Output the [X, Y] coordinate of the center of the cell containing the given text.  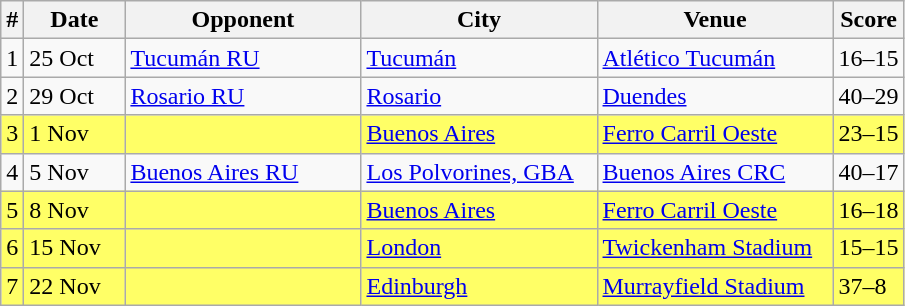
29 Oct [74, 96]
40–17 [868, 172]
Murrayfield Stadium [715, 286]
15 Nov [74, 248]
37–8 [868, 286]
5 Nov [74, 172]
Rosario [479, 96]
6 [12, 248]
Tucumán RU [243, 58]
Buenos Aires RU [243, 172]
Los Polvorines, GBA [479, 172]
Opponent [243, 20]
Buenos Aires CRC [715, 172]
7 [12, 286]
1 [12, 58]
London [479, 248]
Venue [715, 20]
15–15 [868, 248]
23–15 [868, 134]
Atlético Tucumán [715, 58]
1 Nov [74, 134]
# [12, 20]
22 Nov [74, 286]
2 [12, 96]
Date [74, 20]
3 [12, 134]
8 Nov [74, 210]
Duendes [715, 96]
16–15 [868, 58]
Score [868, 20]
Edinburgh [479, 286]
16–18 [868, 210]
4 [12, 172]
5 [12, 210]
City [479, 20]
Tucumán [479, 58]
Twickenham Stadium [715, 248]
25 Oct [74, 58]
40–29 [868, 96]
Rosario RU [243, 96]
